Determine the [x, y] coordinate at the center of the cell enclosing the given text.  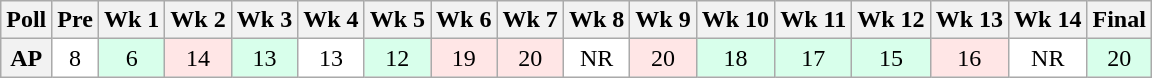
Final [1119, 20]
Wk 6 [464, 20]
19 [464, 58]
Wk 11 [814, 20]
Wk 13 [969, 20]
Wk 5 [397, 20]
18 [735, 58]
15 [891, 58]
Wk 14 [1048, 20]
Wk 4 [331, 20]
6 [131, 58]
Pre [76, 20]
17 [814, 58]
Wk 1 [131, 20]
8 [76, 58]
Poll [26, 20]
12 [397, 58]
Wk 3 [264, 20]
AP [26, 58]
Wk 2 [198, 20]
Wk 12 [891, 20]
14 [198, 58]
Wk 10 [735, 20]
Wk 8 [596, 20]
Wk 7 [530, 20]
16 [969, 58]
Wk 9 [663, 20]
